Output the (X, Y) coordinate of the center of the cell containing the given text.  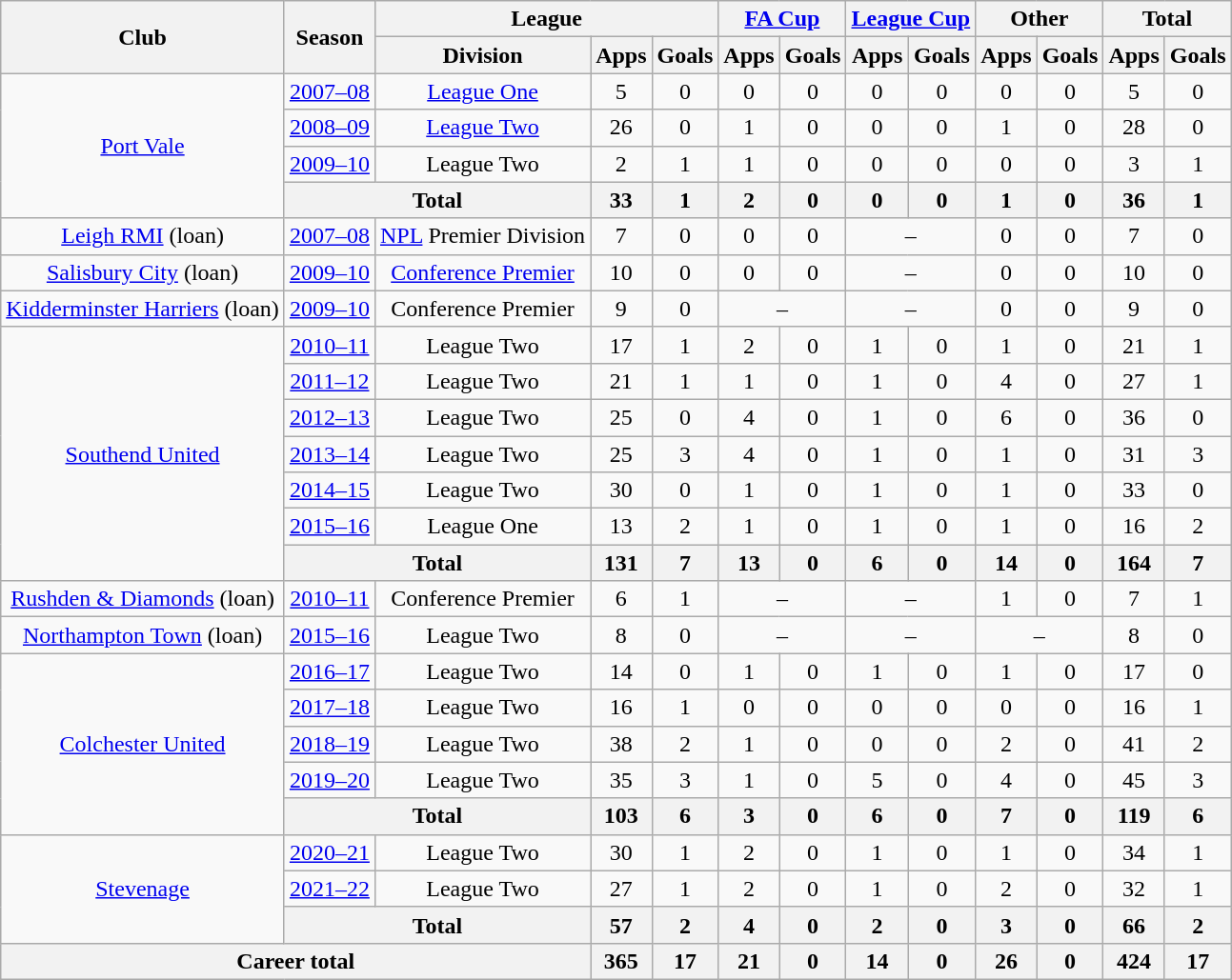
2017–18 (330, 708)
424 (1134, 961)
32 (1134, 889)
Colchester United (143, 744)
Season (330, 37)
2021–22 (330, 889)
Rushden & Diamonds (loan) (143, 599)
Stevenage (143, 889)
League Cup (911, 19)
Northampton Town (loan) (143, 635)
NPL Premier Division (482, 236)
Salisbury City (loan) (143, 272)
103 (621, 816)
34 (1134, 852)
Kidderminster Harriers (loan) (143, 309)
League (546, 19)
2012–13 (330, 417)
Club (143, 37)
57 (621, 925)
Port Vale (143, 146)
2014–15 (330, 490)
Other (1040, 19)
2013–14 (330, 454)
Division (482, 55)
2016–17 (330, 671)
41 (1134, 744)
2019–20 (330, 780)
365 (621, 961)
2018–19 (330, 744)
66 (1134, 925)
2008–09 (330, 128)
Career total (295, 961)
38 (621, 744)
28 (1134, 128)
164 (1134, 563)
131 (621, 563)
31 (1134, 454)
Leigh RMI (loan) (143, 236)
119 (1134, 816)
45 (1134, 780)
2011–12 (330, 381)
2020–21 (330, 852)
35 (621, 780)
Southend United (143, 453)
FA Cup (782, 19)
